Capture the cell that displays the provided text and extract its [x, y] central coordinate. 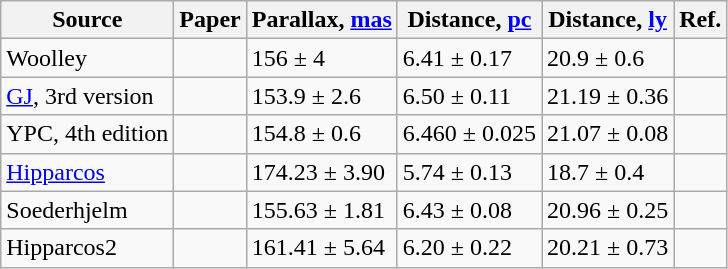
161.41 ± 5.64 [322, 248]
Parallax, mas [322, 20]
20.96 ± 0.25 [608, 210]
Paper [210, 20]
6.43 ± 0.08 [469, 210]
Ref. [700, 20]
Woolley [88, 58]
174.23 ± 3.90 [322, 172]
6.41 ± 0.17 [469, 58]
Distance, pc [469, 20]
6.20 ± 0.22 [469, 248]
156 ± 4 [322, 58]
21.07 ± 0.08 [608, 134]
Hipparcos2 [88, 248]
5.74 ± 0.13 [469, 172]
GJ, 3rd version [88, 96]
6.460 ± 0.025 [469, 134]
Soederhjelm [88, 210]
153.9 ± 2.6 [322, 96]
6.50 ± 0.11 [469, 96]
20.9 ± 0.6 [608, 58]
21.19 ± 0.36 [608, 96]
Source [88, 20]
20.21 ± 0.73 [608, 248]
154.8 ± 0.6 [322, 134]
Distance, ly [608, 20]
Hipparcos [88, 172]
YPC, 4th edition [88, 134]
155.63 ± 1.81 [322, 210]
18.7 ± 0.4 [608, 172]
